From the cell containing the given text, extract its center point as [x, y] coordinate. 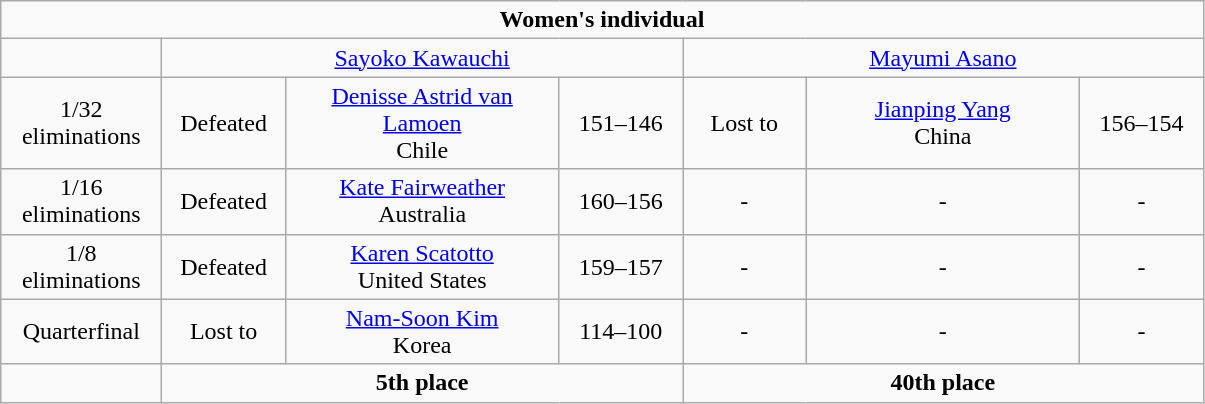
Jianping Yang China [943, 123]
Nam-Soon Kim Korea [422, 332]
151–146 [621, 123]
Quarterfinal [82, 332]
5th place [422, 383]
114–100 [621, 332]
1/8 eliminations [82, 266]
159–157 [621, 266]
156–154 [1142, 123]
Denisse Astrid van Lamoen Chile [422, 123]
Mayumi Asano [942, 58]
1/16 eliminations [82, 202]
Karen Scatotto United States [422, 266]
Women's individual [602, 20]
40th place [942, 383]
1/32 eliminations [82, 123]
160–156 [621, 202]
Kate Fairweather Australia [422, 202]
Sayoko Kawauchi [422, 58]
